Return the (x, y) coordinate for the center point of the cell that contains the specified text.  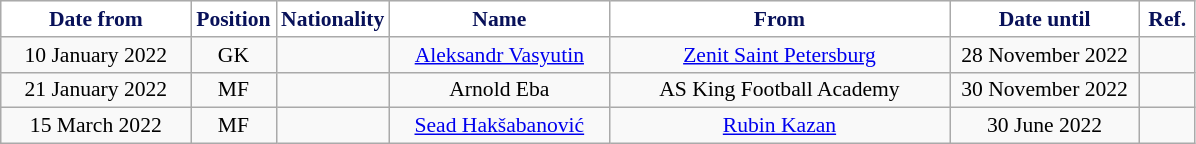
15 March 2022 (96, 126)
GK (234, 55)
Date until (1045, 19)
Arnold Eba (499, 90)
Name (499, 19)
Aleksandr Vasyutin (499, 55)
AS King Football Academy (779, 90)
30 November 2022 (1045, 90)
Nationality (332, 19)
Zenit Saint Petersburg (779, 55)
Position (234, 19)
Date from (96, 19)
30 June 2022 (1045, 126)
Ref. (1168, 19)
10 January 2022 (96, 55)
Sead Hakšabanović (499, 126)
From (779, 19)
28 November 2022 (1045, 55)
21 January 2022 (96, 90)
Rubin Kazan (779, 126)
